Locate the cell with the specified text and output its [x, y] center coordinate. 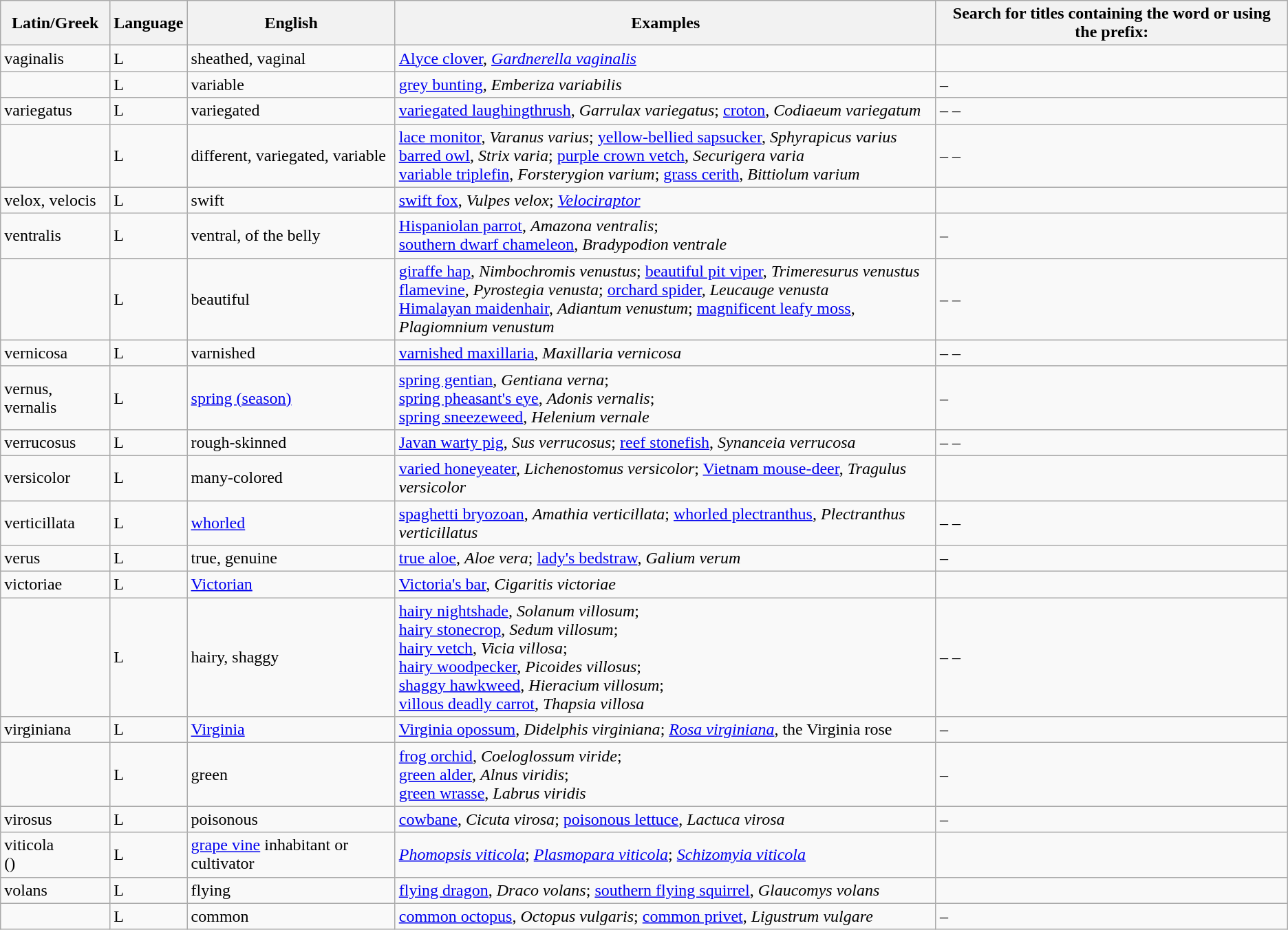
flying dragon, Draco volans; southern flying squirrel, Glaucomys volans [665, 890]
true, genuine [291, 559]
true aloe, Aloe vera; lady's bedstraw, Galium verum [665, 559]
common [291, 916]
verrucosus [55, 442]
Examples [665, 23]
grey bunting, Emberiza variabilis [665, 85]
rough-skinned [291, 442]
volans [55, 890]
Virginia [291, 730]
ventral, of the belly [291, 235]
green [291, 775]
varied honeyeater, Lichenostomus versicolor; Vietnam mouse-deer, Tragulus versicolor [665, 477]
swift [291, 200]
vernicosa [55, 353]
sheathed, vaginal [291, 58]
ventralis [55, 235]
variegatus [55, 111]
Javan warty pig, Sus verrucosus; reef stonefish, Synanceia verrucosa [665, 442]
poisonous [291, 819]
frog orchid, Coeloglossum viride; green alder, Alnus viridis; green wrasse, Labrus viridis [665, 775]
virginiana [55, 730]
Victoria's bar, Cigaritis victoriae [665, 585]
cowbane, Cicuta virosa; poisonous lettuce, Lactuca virosa [665, 819]
velox, velocis [55, 200]
many-colored [291, 477]
hairy, shaggy [291, 658]
spring (season) [291, 398]
swift fox, Vulpes velox; Velociraptor [665, 200]
Virginia opossum, Didelphis virginiana; Rosa virginiana, the Virginia rose [665, 730]
different, variegated, variable [291, 155]
spaghetti bryozoan, Amathia verticillata; whorled plectranthus, Plectranthus verticillatus [665, 523]
Phomopsis viticola; Plasmopara viticola; Schizomyia viticola [665, 854]
Language [149, 23]
vernus, vernalis [55, 398]
Search for titles containing the word or using the prefix: [1112, 23]
Latin/Greek [55, 23]
verus [55, 559]
Alyce clover, Gardnerella vaginalis [665, 58]
viticola() [55, 854]
varnished maxillaria, Maxillaria vernicosa [665, 353]
variegated [291, 111]
spring gentian, Gentiana verna; spring pheasant's eye, Adonis vernalis; spring sneezeweed, Helenium vernale [665, 398]
beautiful [291, 299]
varnished [291, 353]
English [291, 23]
variegated laughingthrush, Garrulax variegatus; croton, Codiaeum variegatum [665, 111]
verticillata [55, 523]
versicolor [55, 477]
victoriae [55, 585]
virosus [55, 819]
common octopus, Octopus vulgaris; common privet, Ligustrum vulgare [665, 916]
vaginalis [55, 58]
variable [291, 85]
flying [291, 890]
Victorian [291, 585]
whorled [291, 523]
grape vine inhabitant or cultivator [291, 854]
Hispaniolan parrot, Amazona ventralis; southern dwarf chameleon, Bradypodion ventrale [665, 235]
